Locate the cell with the specified text and output its (X, Y) center coordinate. 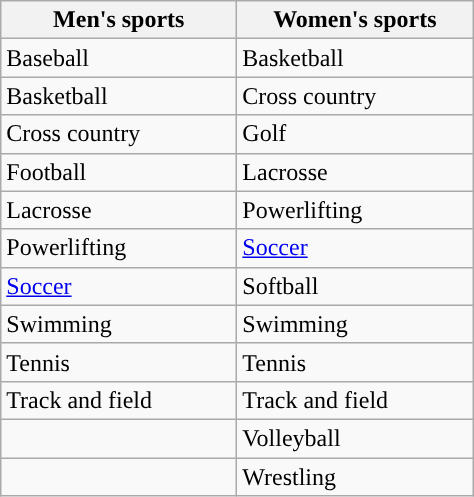
Football (119, 172)
Volleyball (355, 438)
Baseball (119, 58)
Women's sports (355, 20)
Softball (355, 286)
Wrestling (355, 477)
Men's sports (119, 20)
Golf (355, 134)
